Locate the cell with the specified text and output its [x, y] center coordinate. 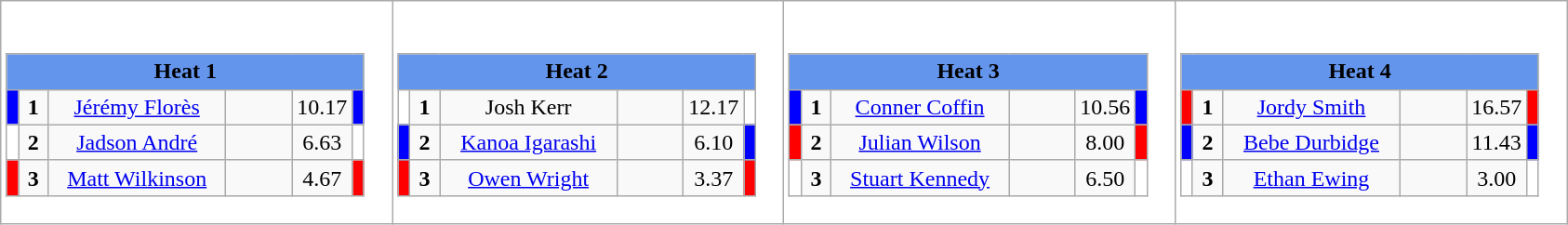
Conner Coffin [921, 107]
11.43 [1497, 142]
Ethan Ewing [1311, 178]
4.67 [322, 178]
12.17 [714, 107]
6.50 [1105, 178]
6.63 [322, 142]
Jérémy Florès [138, 107]
Kanoa Igarashi [528, 142]
Jordy Smith [1311, 107]
10.17 [322, 107]
Heat 1 1 Jérémy Florès 10.17 2 Jadson André 6.63 3 Matt Wilkinson 4.67 [197, 112]
3.37 [714, 178]
Josh Kerr [528, 107]
6.10 [714, 142]
Stuart Kennedy [921, 178]
Heat 4 1 Jordy Smith 16.57 2 Bebe Durbidge 11.43 3 Ethan Ewing 3.00 [1371, 112]
10.56 [1105, 107]
16.57 [1497, 107]
Jadson André [138, 142]
3.00 [1497, 178]
Julian Wilson [921, 142]
Heat 2 1 Josh Kerr 12.17 2 Kanoa Igarashi 6.10 3 Owen Wright 3.37 [588, 112]
Heat 3 1 Conner Coffin 10.56 2 Julian Wilson 8.00 3 Stuart Kennedy 6.50 [980, 112]
Heat 4 [1360, 72]
Owen Wright [528, 178]
8.00 [1105, 142]
Heat 2 [577, 72]
Bebe Durbidge [1311, 142]
Heat 1 [185, 72]
Heat 3 [968, 72]
Matt Wilkinson [138, 178]
